From the cell containing the given text, extract its center point as (x, y) coordinate. 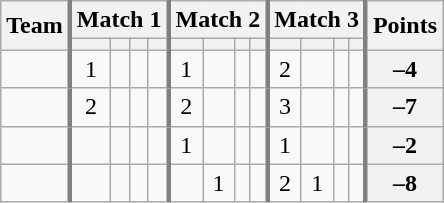
–2 (404, 145)
–4 (404, 69)
Match 1 (120, 20)
–8 (404, 183)
3 (284, 107)
Match 2 (218, 20)
Points (404, 26)
Match 3 (316, 20)
–7 (404, 107)
Team (36, 26)
